From the cell containing the given text, extract its center point as [x, y] coordinate. 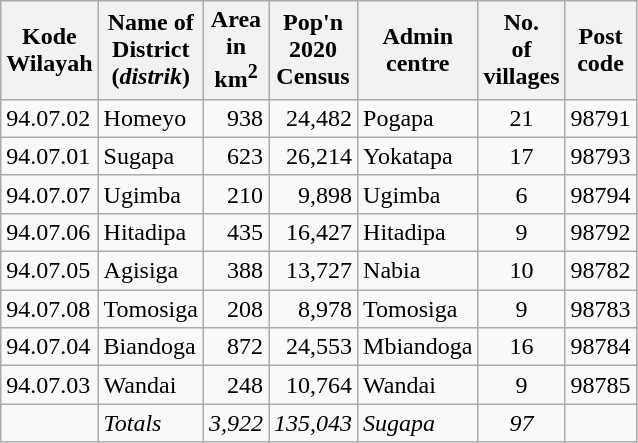
94.07.07 [50, 194]
Postcode [600, 50]
623 [236, 156]
Homeyo [150, 118]
Yokatapa [418, 156]
97 [522, 423]
10 [522, 271]
9,898 [312, 194]
Nabia [418, 271]
248 [236, 385]
Mbiandoga [418, 347]
938 [236, 118]
98794 [600, 194]
98793 [600, 156]
94.07.04 [50, 347]
98784 [600, 347]
21 [522, 118]
94.07.05 [50, 271]
8,978 [312, 309]
24,553 [312, 347]
872 [236, 347]
135,043 [312, 423]
Pogapa [418, 118]
3,922 [236, 423]
26,214 [312, 156]
Biandoga [150, 347]
Agisiga [150, 271]
16,427 [312, 232]
435 [236, 232]
Kode Wilayah [50, 50]
17 [522, 156]
208 [236, 309]
94.07.02 [50, 118]
Area inkm2 [236, 50]
Totals [150, 423]
Name ofDistrict(distrik) [150, 50]
98782 [600, 271]
94.07.03 [50, 385]
210 [236, 194]
94.07.06 [50, 232]
94.07.08 [50, 309]
13,727 [312, 271]
98783 [600, 309]
No.ofvillages [522, 50]
94.07.01 [50, 156]
Admincentre [418, 50]
Pop'n 2020Census [312, 50]
98785 [600, 385]
10,764 [312, 385]
98791 [600, 118]
98792 [600, 232]
16 [522, 347]
24,482 [312, 118]
6 [522, 194]
388 [236, 271]
